Capture the cell that displays the provided text and extract its (X, Y) central coordinate. 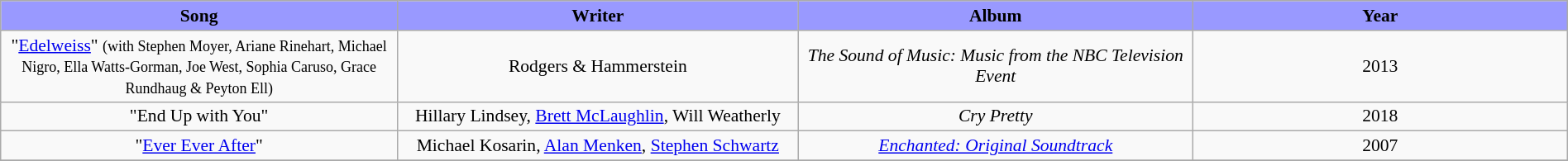
Enchanted: Original Soundtrack (996, 146)
Year (1379, 16)
The Sound of Music: Music from the NBC Television Event (996, 66)
Song (199, 16)
2007 (1379, 146)
Cry Pretty (996, 116)
Hillary Lindsey, Brett McLaughlin, Will Weatherly (599, 116)
Writer (599, 16)
Rodgers & Hammerstein (599, 66)
"Ever Ever After" (199, 146)
"Edelweiss" (with Stephen Moyer, Ariane Rinehart, Michael Nigro, Ella Watts-Gorman, Joe West, Sophia Caruso, Grace Rundhaug & Peyton Ell) (199, 66)
Album (996, 16)
Michael Kosarin, Alan Menken, Stephen Schwartz (599, 146)
2013 (1379, 66)
2018 (1379, 116)
"End Up with You" (199, 116)
